Return the (X, Y) coordinate for the center point of the cell that contains the specified text.  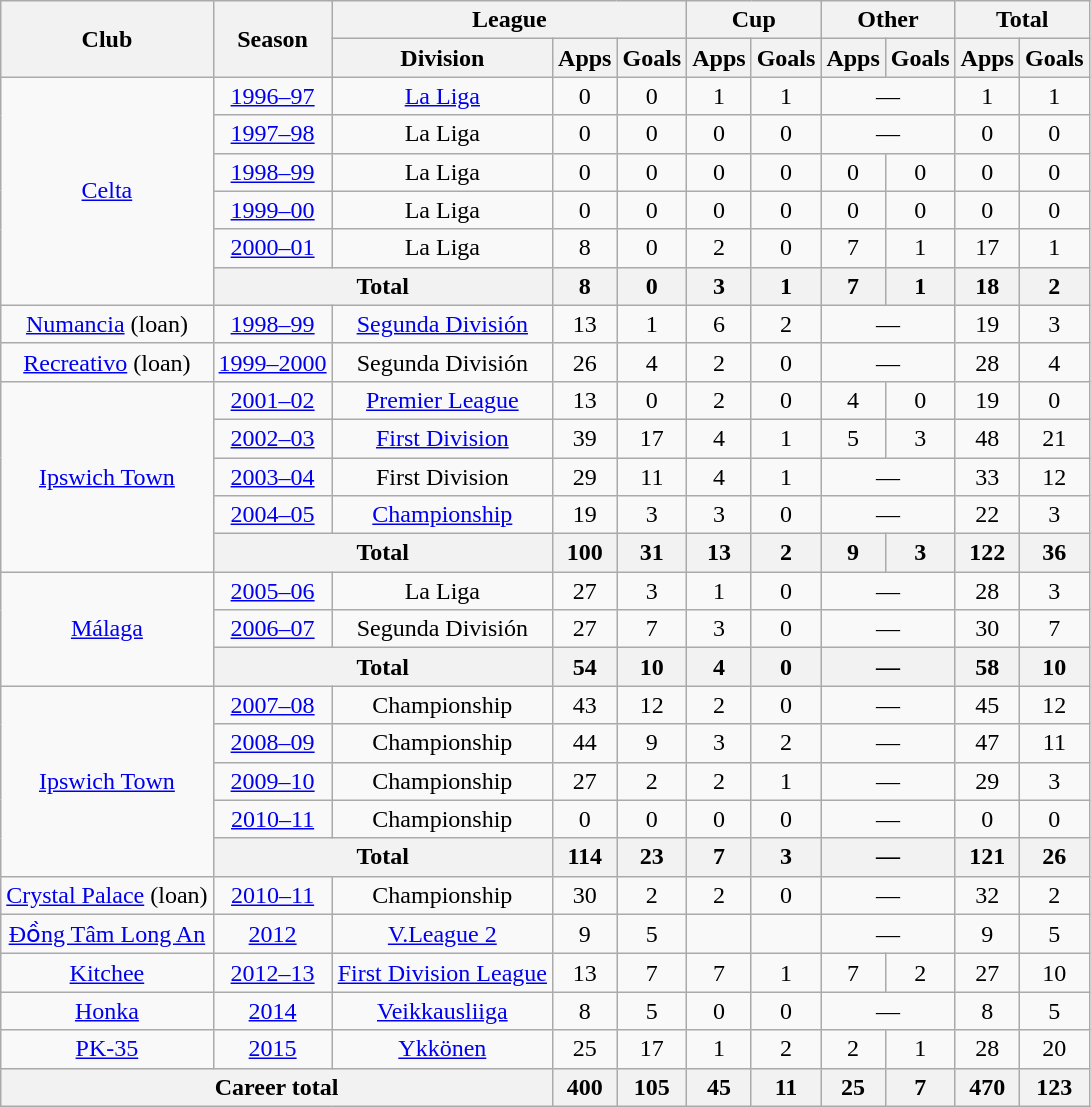
2012 (272, 934)
22 (987, 515)
2000–01 (272, 248)
League (510, 20)
36 (1054, 553)
Premier League (442, 400)
1999–2000 (272, 362)
1999–00 (272, 210)
Veikkausliiga (442, 1011)
Career total (277, 1087)
105 (652, 1087)
2012–13 (272, 973)
Cup (754, 20)
Kitchee (107, 973)
20 (1054, 1049)
100 (585, 553)
33 (987, 477)
Honka (107, 1011)
54 (585, 667)
Numancia (loan) (107, 324)
44 (585, 743)
43 (585, 705)
PK-35 (107, 1049)
1996–97 (272, 96)
32 (987, 895)
48 (987, 438)
First Division League (442, 973)
2009–10 (272, 781)
123 (1054, 1087)
23 (652, 857)
Other (888, 20)
Celta (107, 191)
121 (987, 857)
18 (987, 286)
400 (585, 1087)
Division (442, 58)
Recreativo (loan) (107, 362)
58 (987, 667)
39 (585, 438)
21 (1054, 438)
V.League 2 (442, 934)
31 (652, 553)
2008–09 (272, 743)
1997–98 (272, 134)
47 (987, 743)
2004–05 (272, 515)
2002–03 (272, 438)
2014 (272, 1011)
Season (272, 39)
Đồng Tâm Long An (107, 934)
2005–06 (272, 591)
2003–04 (272, 477)
Club (107, 39)
6 (719, 324)
2007–08 (272, 705)
Crystal Palace (loan) (107, 895)
2006–07 (272, 629)
2001–02 (272, 400)
Ykkönen (442, 1049)
114 (585, 857)
Málaga (107, 629)
2015 (272, 1049)
122 (987, 553)
470 (987, 1087)
